Detect which cell encompasses the target text, then output its [X, Y] center coordinate. 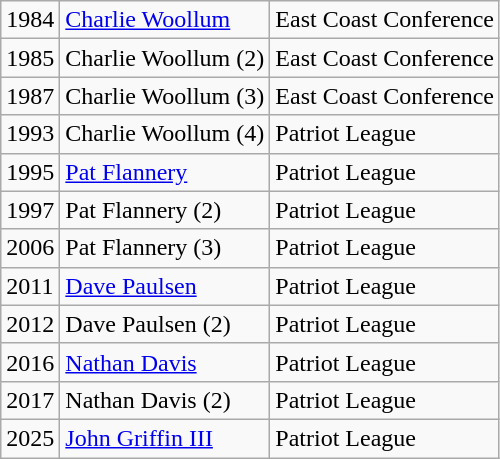
John Griffin III [165, 438]
1984 [30, 20]
Charlie Woollum (3) [165, 96]
Nathan Davis [165, 362]
Nathan Davis (2) [165, 400]
Charlie Woollum (4) [165, 134]
Charlie Woollum (2) [165, 58]
1997 [30, 210]
Dave Paulsen (2) [165, 324]
2017 [30, 400]
2011 [30, 286]
2025 [30, 438]
2016 [30, 362]
2012 [30, 324]
Pat Flannery [165, 172]
1987 [30, 96]
Pat Flannery (3) [165, 248]
Charlie Woollum [165, 20]
Dave Paulsen [165, 286]
1995 [30, 172]
2006 [30, 248]
1985 [30, 58]
Pat Flannery (2) [165, 210]
1993 [30, 134]
